Capture the cell that displays the provided text and extract its (X, Y) central coordinate. 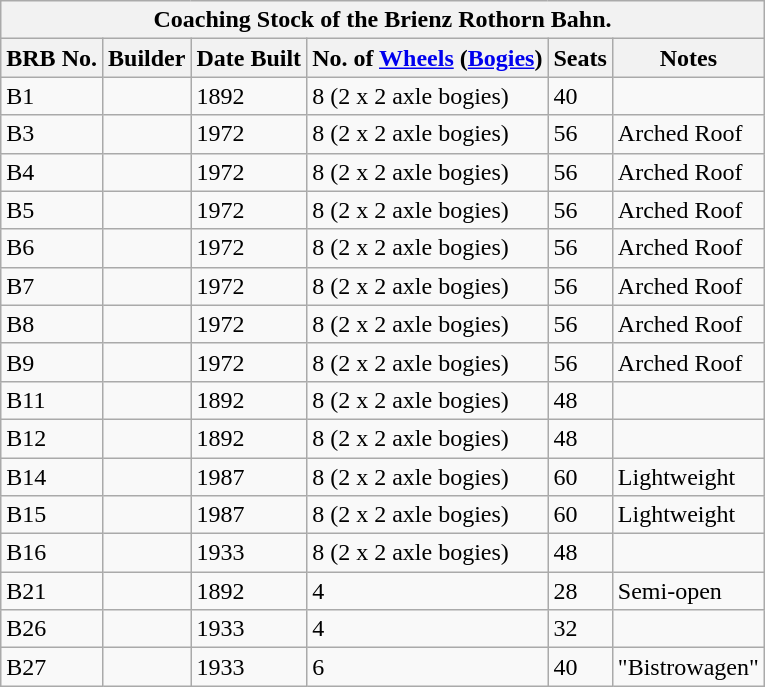
Notes (688, 58)
28 (580, 591)
B4 (52, 172)
Coaching Stock of the Brienz Rothorn Bahn. (383, 20)
B3 (52, 134)
B8 (52, 324)
6 (428, 667)
Date Built (249, 58)
B1 (52, 96)
No. of Wheels (Bogies) (428, 58)
B5 (52, 210)
Builder (146, 58)
B21 (52, 591)
B9 (52, 362)
B6 (52, 248)
Semi-open (688, 591)
32 (580, 629)
B7 (52, 286)
B14 (52, 477)
B12 (52, 438)
BRB No. (52, 58)
B11 (52, 400)
B27 (52, 667)
B26 (52, 629)
B16 (52, 553)
Seats (580, 58)
B15 (52, 515)
"Bistrowagen" (688, 667)
